Pinpoint the cell where the given text exists, returning its [X, Y] midpoint coordinate. 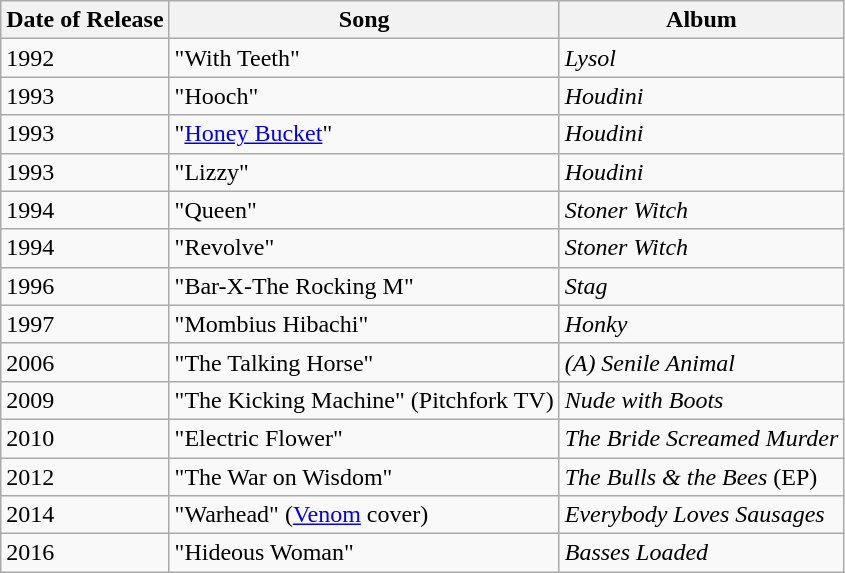
Basses Loaded [702, 553]
Date of Release [85, 20]
Lysol [702, 58]
"Hideous Woman" [364, 553]
Song [364, 20]
Nude with Boots [702, 400]
2006 [85, 362]
Everybody Loves Sausages [702, 515]
1997 [85, 324]
"Electric Flower" [364, 438]
"The Kicking Machine" (Pitchfork TV) [364, 400]
"Honey Bucket" [364, 134]
(A) Senile Animal [702, 362]
Stag [702, 286]
"Revolve" [364, 248]
2014 [85, 515]
2009 [85, 400]
"The Talking Horse" [364, 362]
"Bar-X-The Rocking M" [364, 286]
"Queen" [364, 210]
1992 [85, 58]
2016 [85, 553]
Album [702, 20]
"With Teeth" [364, 58]
2012 [85, 477]
"Warhead" (Venom cover) [364, 515]
1996 [85, 286]
2010 [85, 438]
"Lizzy" [364, 172]
"The War on Wisdom" [364, 477]
The Bulls & the Bees (EP) [702, 477]
Honky [702, 324]
"Mombius Hibachi" [364, 324]
"Hooch" [364, 96]
The Bride Screamed Murder [702, 438]
